Search for the cell housing the specified text and yield its (X, Y) center coordinate. 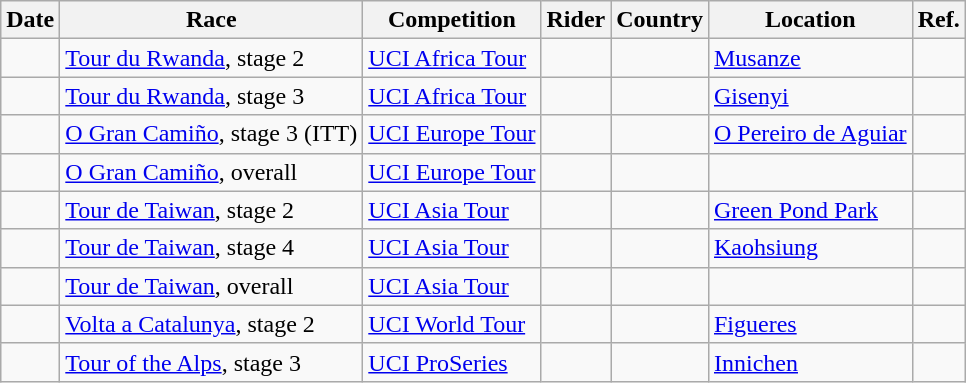
Musanze (810, 58)
UCI World Tour (452, 324)
Kaohsiung (810, 248)
O Gran Camiño, overall (212, 172)
Figueres (810, 324)
Rider (576, 20)
Tour of the Alps, stage 3 (212, 362)
Tour de Taiwan, stage 4 (212, 248)
Date (30, 20)
Competition (452, 20)
Ref. (938, 20)
Tour de Taiwan, stage 2 (212, 210)
Location (810, 20)
O Gran Camiño, stage 3 (ITT) (212, 134)
Tour du Rwanda, stage 2 (212, 58)
UCI ProSeries (452, 362)
Volta a Catalunya, stage 2 (212, 324)
Tour de Taiwan, overall (212, 286)
Country (660, 20)
Tour du Rwanda, stage 3 (212, 96)
Green Pond Park (810, 210)
Gisenyi (810, 96)
O Pereiro de Aguiar (810, 134)
Race (212, 20)
Innichen (810, 362)
